Output the [X, Y] coordinate of the center of the cell containing the given text.  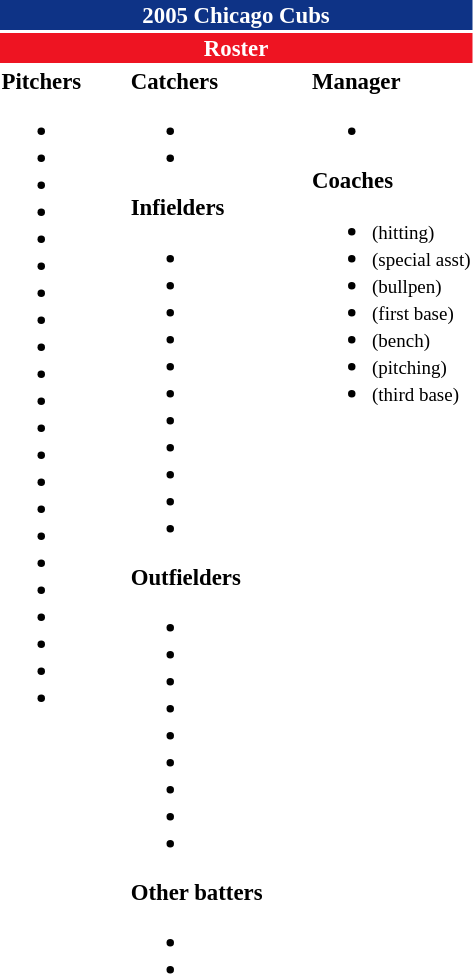
Roster [236, 48]
2005 Chicago Cubs [236, 15]
